Provide the [x, y] coordinate of the cell's center where the given text is located.  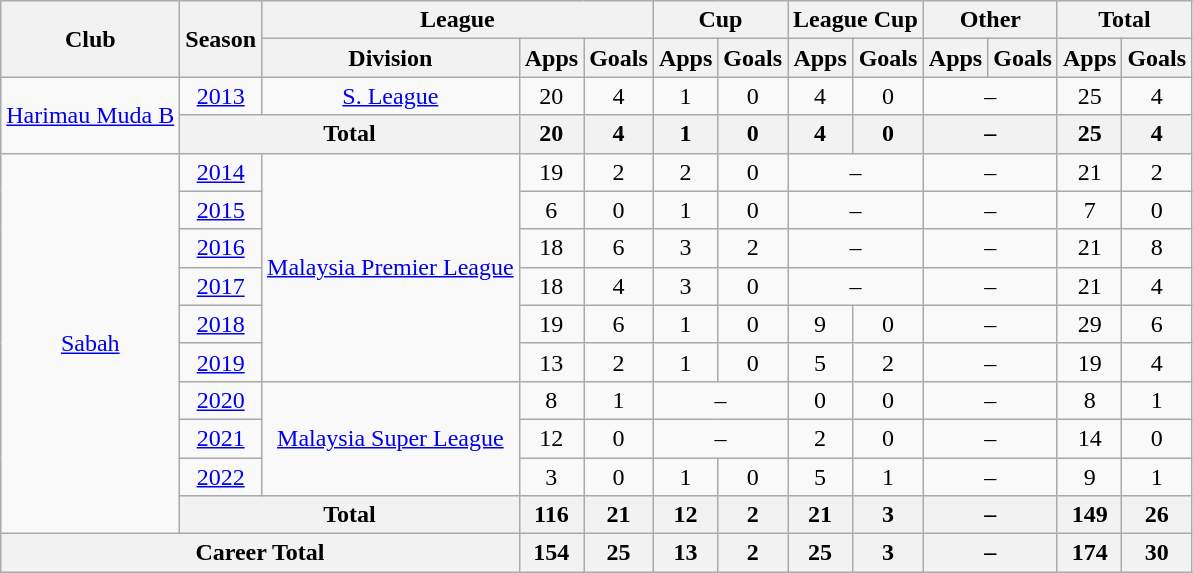
Club [90, 39]
Other [990, 20]
7 [1089, 210]
2013 [221, 96]
154 [551, 553]
Malaysia Super League [391, 438]
League Cup [856, 20]
2015 [221, 210]
Cup [720, 20]
2014 [221, 172]
29 [1089, 324]
2020 [221, 400]
149 [1089, 515]
174 [1089, 553]
Division [391, 58]
2021 [221, 438]
30 [1157, 553]
S. League [391, 96]
Sabah [90, 344]
2016 [221, 248]
2017 [221, 286]
Career Total [260, 553]
Season [221, 39]
League [458, 20]
26 [1157, 515]
2018 [221, 324]
Malaysia Premier League [391, 267]
116 [551, 515]
Harimau Muda B [90, 115]
14 [1089, 438]
2022 [221, 477]
2019 [221, 362]
